Return the [x, y] coordinate for the center point of the cell that contains the specified text.  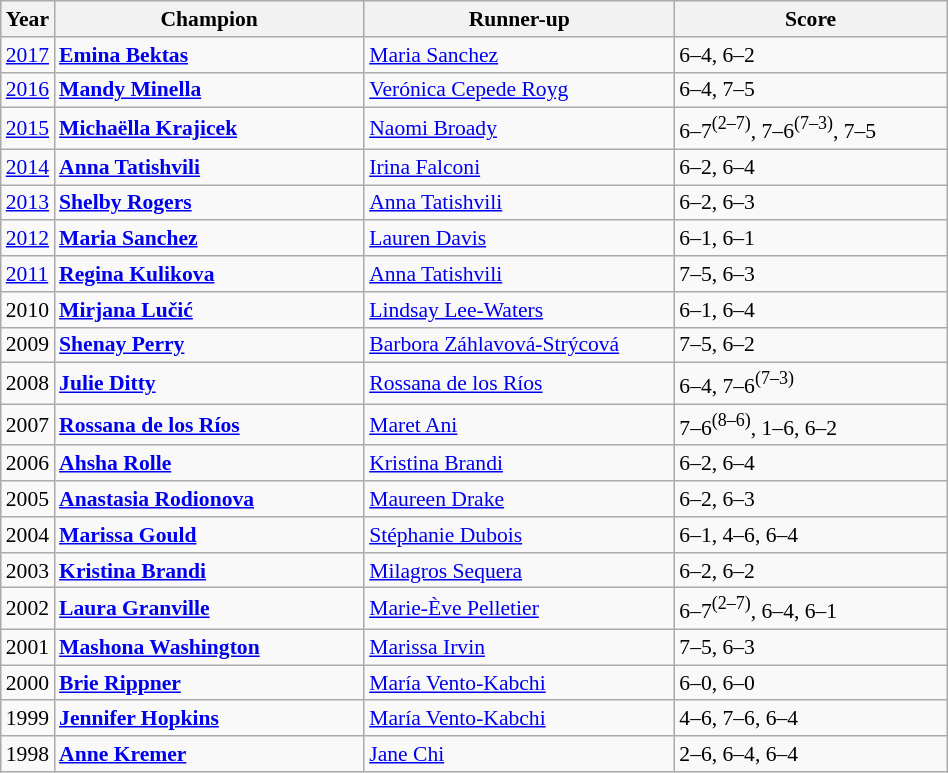
Score [810, 19]
2008 [28, 384]
4–6, 7–6, 6–4 [810, 719]
Laura Granville [209, 608]
6–4, 7–6(7–3) [810, 384]
Stéphanie Dubois [519, 535]
6–0, 6–0 [810, 683]
Regina Kulikova [209, 274]
Marissa Irvin [519, 648]
2003 [28, 571]
Julie Ditty [209, 384]
Emina Bektas [209, 55]
Barbora Záhlavová-Strýcová [519, 345]
2002 [28, 608]
7–5, 6–2 [810, 345]
7–6(8–6), 1–6, 6–2 [810, 424]
2014 [28, 167]
6–4, 7–5 [810, 90]
Lauren Davis [519, 239]
2000 [28, 683]
Mandy Minella [209, 90]
Mashona Washington [209, 648]
Year [28, 19]
Maureen Drake [519, 499]
6–4, 6–2 [810, 55]
2016 [28, 90]
Maret Ani [519, 424]
2010 [28, 310]
2–6, 6–4, 6–4 [810, 754]
Michaëlla Krajicek [209, 128]
6–2, 6–2 [810, 571]
2001 [28, 648]
2007 [28, 424]
Lindsay Lee-Waters [519, 310]
Ahsha Rolle [209, 464]
2011 [28, 274]
6–7(2–7), 7–6(7–3), 7–5 [810, 128]
Shenay Perry [209, 345]
Mirjana Lučić [209, 310]
Jennifer Hopkins [209, 719]
2012 [28, 239]
Brie Rippner [209, 683]
2004 [28, 535]
Verónica Cepede Royg [519, 90]
Champion [209, 19]
2015 [28, 128]
2013 [28, 203]
1998 [28, 754]
Irina Falconi [519, 167]
Milagros Sequera [519, 571]
Marie-Ève Pelletier [519, 608]
2009 [28, 345]
2006 [28, 464]
Anastasia Rodionova [209, 499]
6–1, 6–4 [810, 310]
Shelby Rogers [209, 203]
6–7(2–7), 6–4, 6–1 [810, 608]
2005 [28, 499]
Runner-up [519, 19]
Anne Kremer [209, 754]
Marissa Gould [209, 535]
6–1, 4–6, 6–4 [810, 535]
2017 [28, 55]
6–1, 6–1 [810, 239]
Jane Chi [519, 754]
1999 [28, 719]
Naomi Broady [519, 128]
